Determine the [x, y] coordinate at the center of the cell enclosing the given text.  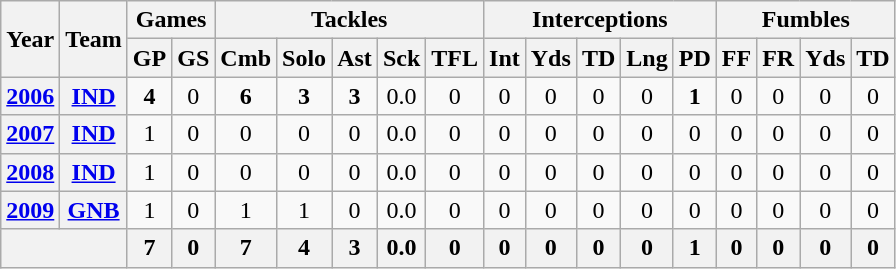
Games [170, 20]
2007 [30, 134]
Int [505, 58]
FF [736, 58]
GP [149, 58]
FR [778, 58]
Sck [401, 58]
Tackles [350, 20]
Team [94, 39]
GS [194, 58]
PD [694, 58]
GNB [94, 210]
6 [246, 96]
Lng [647, 58]
2006 [30, 96]
Solo [304, 58]
Cmb [246, 58]
2009 [30, 210]
Ast [355, 58]
Year [30, 39]
Interceptions [600, 20]
TFL [455, 58]
2008 [30, 172]
Fumbles [806, 20]
